Return the [X, Y] coordinate for the center point of the cell that contains the specified text.  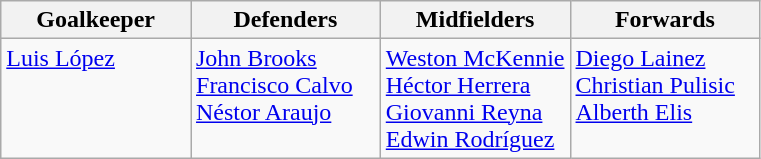
Midfielders [475, 20]
Forwards [665, 20]
Luis López [96, 98]
Weston McKennie Héctor Herrera Giovanni Reyna Edwin Rodríguez [475, 98]
Goalkeeper [96, 20]
John Brooks Francisco Calvo Néstor Araujo [285, 98]
Defenders [285, 20]
Diego Lainez Christian Pulisic Alberth Elis [665, 98]
